Pinpoint the cell where the given text exists, returning its [X, Y] midpoint coordinate. 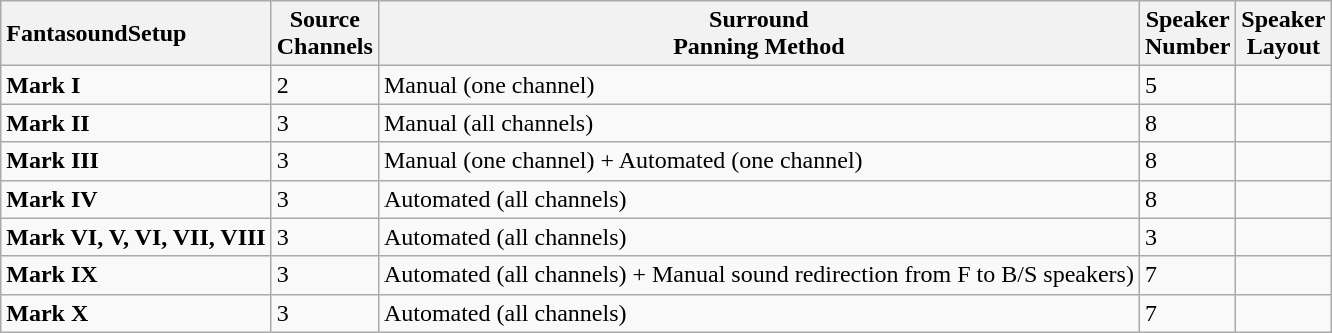
SurroundPanning Method [758, 34]
Manual (one channel) [758, 85]
2 [324, 85]
Mark II [136, 123]
Mark X [136, 313]
Mark IX [136, 275]
Manual (all channels) [758, 123]
Manual (one channel) + Automated (one channel) [758, 161]
Mark III [136, 161]
FantasoundSetup [136, 34]
Mark VI, V, VI, VII, VIII [136, 237]
5 [1187, 85]
SpeakerLayout [1284, 34]
Mark I [136, 85]
Mark IV [136, 199]
SourceChannels [324, 34]
SpeakerNumber [1187, 34]
Automated (all channels) + Manual sound redirection from F to B/S speakers) [758, 275]
